Return [X, Y] of the center of cell containing provided text 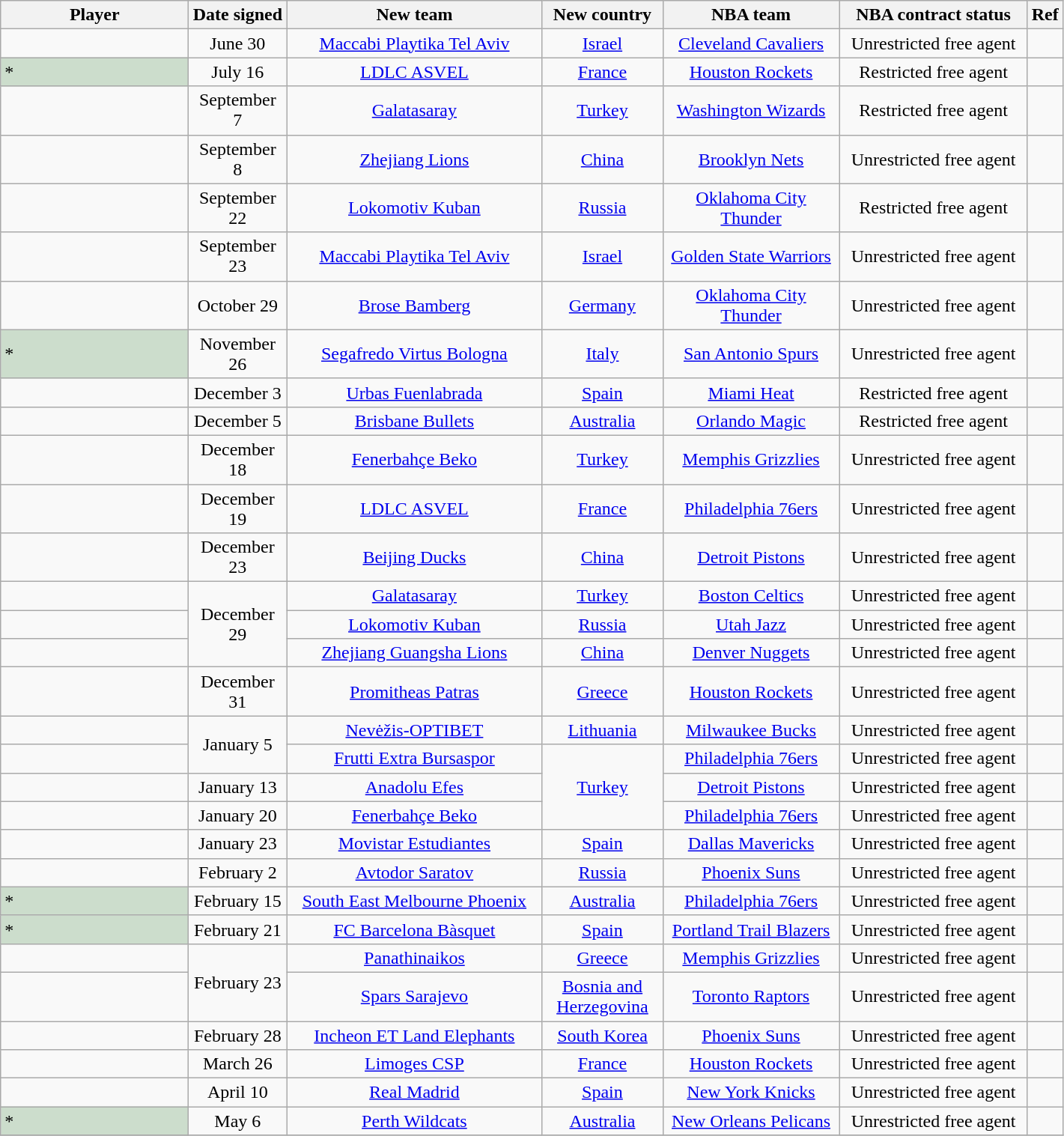
Beijing Ducks [415, 557]
Segafredo Virtus Bologna [415, 353]
April 10 [238, 1093]
Orlando Magic [751, 421]
Denver Nuggets [751, 653]
Avtodor Saratov [415, 872]
Date signed [238, 15]
Limoges CSP [415, 1064]
September 7 [238, 111]
Boston Celtics [751, 596]
South East Melbourne Phoenix [415, 901]
January 20 [238, 815]
Germany [602, 306]
Player [94, 15]
October 29 [238, 306]
Portland Trail Blazers [751, 929]
January 23 [238, 844]
Cleveland Cavaliers [751, 43]
December 19 [238, 508]
Brose Bamberg [415, 306]
December 3 [238, 392]
February 28 [238, 1036]
Washington Wizards [751, 111]
Perth Wildcats [415, 1121]
NBA contract status [933, 15]
December 18 [238, 460]
Brisbane Bullets [415, 421]
Bosnia and Herzegovina [602, 996]
Incheon ET Land Elephants [415, 1036]
Italy [602, 353]
Zhejiang Lions [415, 159]
New country [602, 15]
Zhejiang Guangsha Lions [415, 653]
January 13 [238, 787]
Promitheas Patras [415, 692]
Urbas Fuenlabrada [415, 392]
December 23 [238, 557]
New Orleans Pelicans [751, 1121]
February 23 [238, 982]
San Antonio Spurs [751, 353]
May 6 [238, 1121]
Milwaukee Bucks [751, 730]
South Korea [602, 1036]
Anadolu Efes [415, 787]
November 26 [238, 353]
January 5 [238, 744]
Spars Sarajevo [415, 996]
Movistar Estudiantes [415, 844]
Golden State Warriors [751, 256]
September 22 [238, 208]
New York Knicks [751, 1093]
March 26 [238, 1064]
Real Madrid [415, 1093]
September 23 [238, 256]
December 31 [238, 692]
Nevėžis-OPTIBET [415, 730]
NBA team [751, 15]
December 5 [238, 421]
Utah Jazz [751, 625]
Lithuania [602, 730]
February 15 [238, 901]
Ref [1045, 15]
New team [415, 15]
Frutti Extra Bursaspor [415, 759]
Panathinaikos [415, 958]
February 2 [238, 872]
Toronto Raptors [751, 996]
February 21 [238, 929]
Brooklyn Nets [751, 159]
December 29 [238, 625]
Dallas Mavericks [751, 844]
Miami Heat [751, 392]
June 30 [238, 43]
FC Barcelona Bàsquet [415, 929]
July 16 [238, 72]
September 8 [238, 159]
